Locate the cell with the specified text and output its (X, Y) center coordinate. 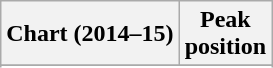
Peakposition (225, 34)
Chart (2014–15) (90, 34)
